Extract the [x, y] coordinate from the center of the cell holding the provided text.  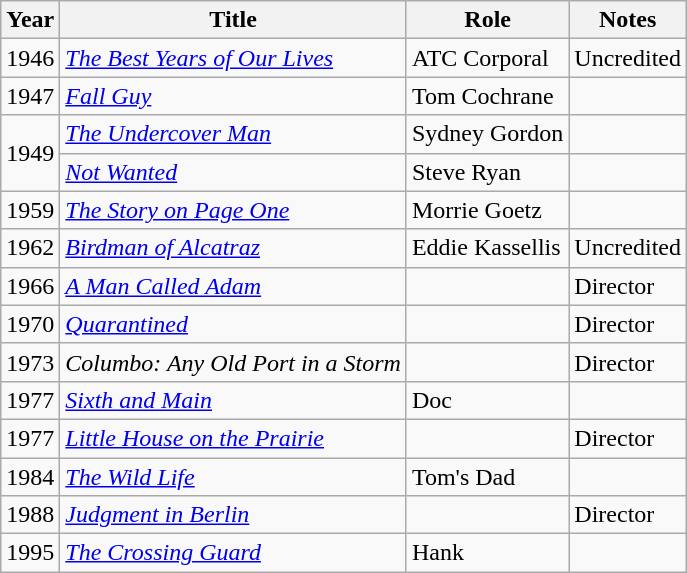
The Undercover Man [234, 134]
1947 [30, 96]
1962 [30, 248]
Year [30, 20]
1966 [30, 286]
A Man Called Adam [234, 286]
Fall Guy [234, 96]
Title [234, 20]
1959 [30, 210]
Sixth and Main [234, 400]
ATC Corporal [487, 58]
Tom Cochrane [487, 96]
Role [487, 20]
Not Wanted [234, 172]
Columbo: Any Old Port in a Storm [234, 362]
Judgment in Berlin [234, 515]
Doc [487, 400]
1988 [30, 515]
1949 [30, 153]
The Wild Life [234, 477]
The Story on Page One [234, 210]
Eddie Kassellis [487, 248]
1970 [30, 324]
Quarantined [234, 324]
Notes [628, 20]
The Best Years of Our Lives [234, 58]
1946 [30, 58]
1984 [30, 477]
Little House on the Prairie [234, 438]
1973 [30, 362]
1995 [30, 553]
Tom's Dad [487, 477]
Sydney Gordon [487, 134]
Morrie Goetz [487, 210]
Steve Ryan [487, 172]
Birdman of Alcatraz [234, 248]
Hank [487, 553]
The Crossing Guard [234, 553]
